Provide the [x, y] coordinate of the cell's center where the given text is located.  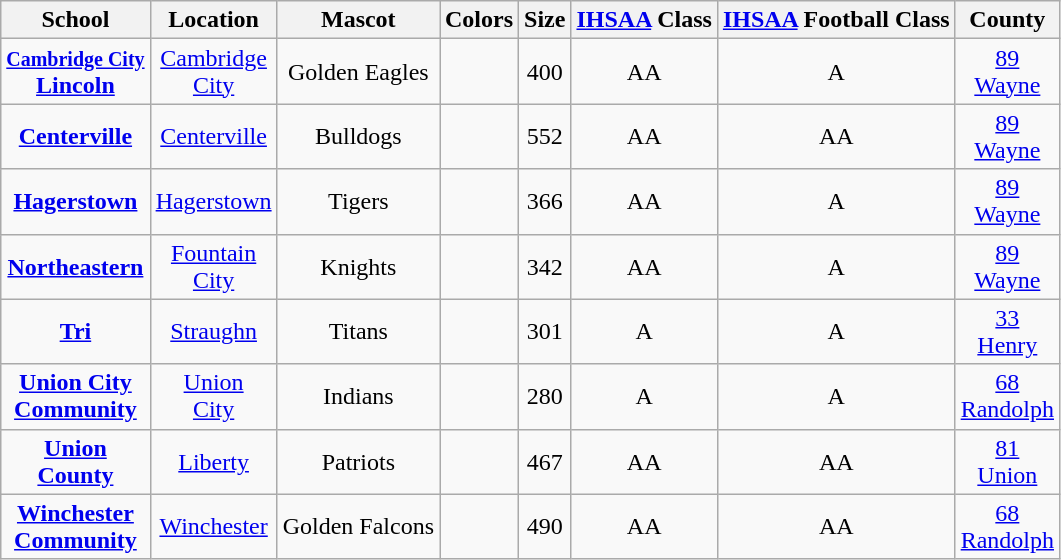
Straughn [214, 332]
33 Henry [1007, 332]
Colors [480, 20]
490 [545, 526]
Tri [76, 332]
Bulldogs [358, 136]
Liberty [214, 462]
Golden Eagles [358, 72]
467 [545, 462]
Winchester Community [76, 526]
280 [545, 396]
Knights [358, 266]
552 [545, 136]
Titans [358, 332]
301 [545, 332]
Cambridge City Lincoln [76, 72]
Golden Falcons [358, 526]
Tigers [358, 202]
342 [545, 266]
IHSAA Football Class [836, 20]
Mascot [358, 20]
Union City [214, 396]
400 [545, 72]
Size [545, 20]
Fountain City [214, 266]
Winchester [214, 526]
Patriots [358, 462]
IHSAA Class [644, 20]
Union County [76, 462]
Location [214, 20]
Indians [358, 396]
Cambridge City [214, 72]
366 [545, 202]
Northeastern [76, 266]
81 Union [1007, 462]
School [76, 20]
Union City Community [76, 396]
County [1007, 20]
